Determine the (X, Y) coordinate at the center of the cell enclosing the given text.  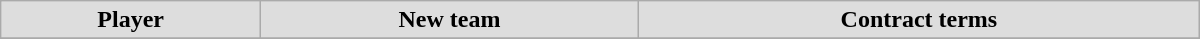
Player (131, 20)
New team (450, 20)
Contract terms (918, 20)
